For the text-containing cell, return its midpoint in (x, y) coordinate format. 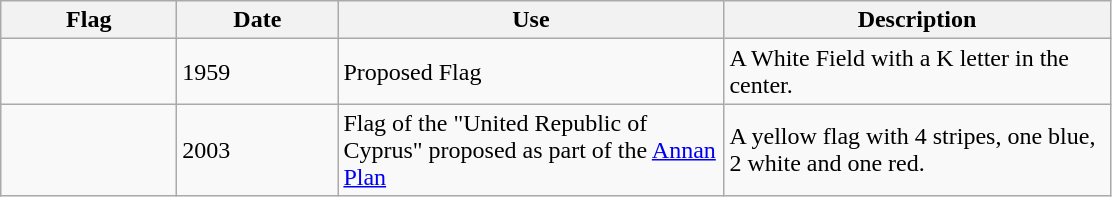
Flag of the "United Republic of Cyprus" proposed as part of the Annan Plan (531, 150)
Date (258, 20)
Use (531, 20)
2003 (258, 150)
A White Field with a K letter in the center. (917, 72)
Proposed Flag (531, 72)
Description (917, 20)
A yellow flag with 4 stripes, one blue, 2 white and one red. (917, 150)
1959 (258, 72)
Flag (89, 20)
